Identify which cell holds the provided text, then report its (X, Y) central coordinate. 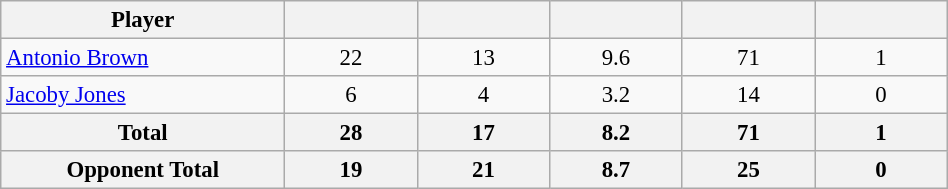
Opponent Total (143, 170)
9.6 (616, 58)
Total (143, 133)
Player (143, 20)
25 (748, 170)
Antonio Brown (143, 58)
13 (483, 58)
19 (351, 170)
22 (351, 58)
6 (351, 95)
3.2 (616, 95)
Jacoby Jones (143, 95)
21 (483, 170)
8.7 (616, 170)
14 (748, 95)
8.2 (616, 133)
4 (483, 95)
28 (351, 133)
17 (483, 133)
